Determine the [X, Y] coordinate at the center of the cell enclosing the given text.  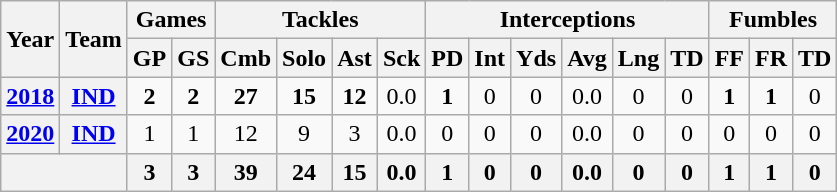
Team [94, 39]
Games [170, 20]
24 [304, 172]
2020 [30, 134]
27 [246, 96]
FR [772, 58]
Solo [304, 58]
Fumbles [773, 20]
GS [194, 58]
2018 [30, 96]
9 [304, 134]
FF [729, 58]
Year [30, 39]
Tackles [320, 20]
GP [149, 58]
Interceptions [568, 20]
PD [448, 58]
39 [246, 172]
Cmb [246, 58]
Lng [638, 58]
Int [490, 58]
Sck [401, 58]
Ast [355, 58]
Avg [588, 58]
Yds [536, 58]
